Find where the given text appears and provide that cell's center as (X, Y) coordinate. 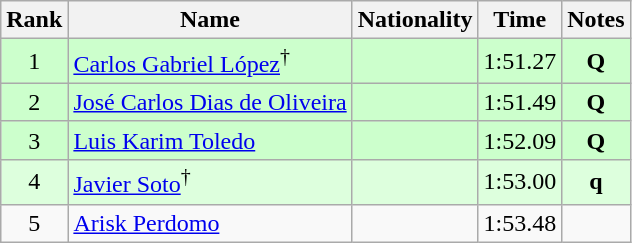
1:51.27 (520, 62)
Name (210, 20)
José Carlos Dias de Oliveira (210, 102)
q (596, 182)
1 (34, 62)
2 (34, 102)
Rank (34, 20)
Carlos Gabriel López† (210, 62)
1:52.09 (520, 140)
3 (34, 140)
Time (520, 20)
1:53.48 (520, 223)
5 (34, 223)
Arisk Perdomo (210, 223)
Nationality (415, 20)
4 (34, 182)
1:53.00 (520, 182)
Javier Soto† (210, 182)
Notes (596, 20)
1:51.49 (520, 102)
Luis Karim Toledo (210, 140)
